Locate the cell with the specified text and output its (x, y) center coordinate. 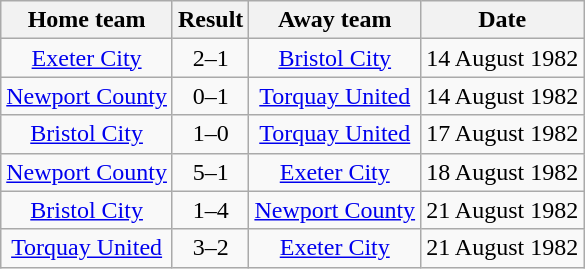
Away team (335, 20)
2–1 (210, 58)
17 August 1982 (502, 134)
1–4 (210, 210)
1–0 (210, 134)
0–1 (210, 96)
Result (210, 20)
5–1 (210, 172)
Date (502, 20)
3–2 (210, 248)
Home team (87, 20)
18 August 1982 (502, 172)
